Determine the [X, Y] coordinate at the center of the cell enclosing the given text.  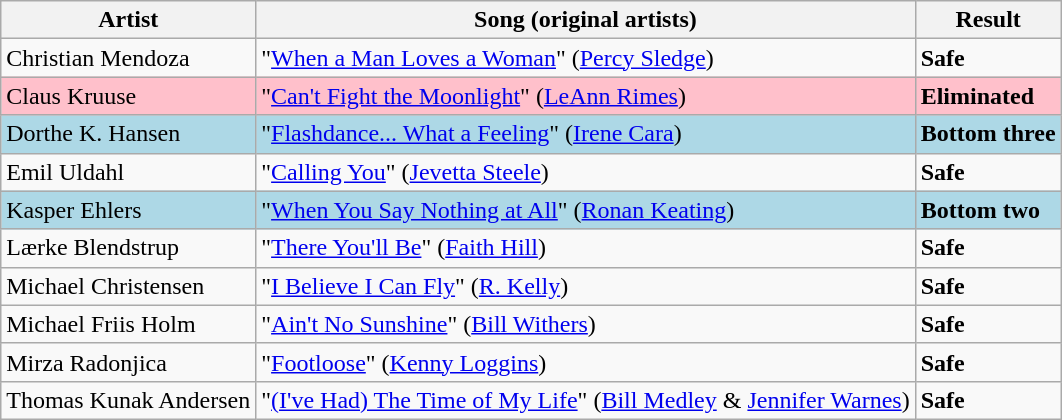
Michael Christensen [128, 286]
"Can't Fight the Moonlight" (LeAnn Rimes) [586, 96]
"Calling You" (Jevetta Steele) [586, 172]
"Flashdance... What a Feeling" (Irene Cara) [586, 134]
Bottom two [988, 210]
"When You Say Nothing at All" (Ronan Keating) [586, 210]
Bottom three [988, 134]
Dorthe K. Hansen [128, 134]
Lærke Blendstrup [128, 248]
"When a Man Loves a Woman" (Percy Sledge) [586, 58]
"I Believe I Can Fly" (R. Kelly) [586, 286]
Song (original artists) [586, 20]
"Footloose" (Kenny Loggins) [586, 362]
"There You'll Be" (Faith Hill) [586, 248]
Kasper Ehlers [128, 210]
Michael Friis Holm [128, 324]
Eliminated [988, 96]
Mirza Radonjica [128, 362]
"Ain't No Sunshine" (Bill Withers) [586, 324]
Thomas Kunak Andersen [128, 400]
Claus Kruuse [128, 96]
Artist [128, 20]
"(I've Had) The Time of My Life" (Bill Medley & Jennifer Warnes) [586, 400]
Emil Uldahl [128, 172]
Christian Mendoza [128, 58]
Result [988, 20]
